Return [x, y] of the center of cell containing provided text 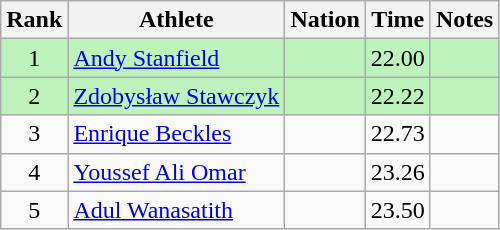
Athlete [176, 20]
4 [34, 172]
Time [398, 20]
3 [34, 134]
22.00 [398, 58]
Adul Wanasatith [176, 210]
5 [34, 210]
Enrique Beckles [176, 134]
22.73 [398, 134]
Zdobysław Stawczyk [176, 96]
Youssef Ali Omar [176, 172]
Nation [325, 20]
Rank [34, 20]
Andy Stanfield [176, 58]
1 [34, 58]
23.50 [398, 210]
2 [34, 96]
Notes [464, 20]
22.22 [398, 96]
23.26 [398, 172]
